Search for the cell housing the specified text and yield its [x, y] center coordinate. 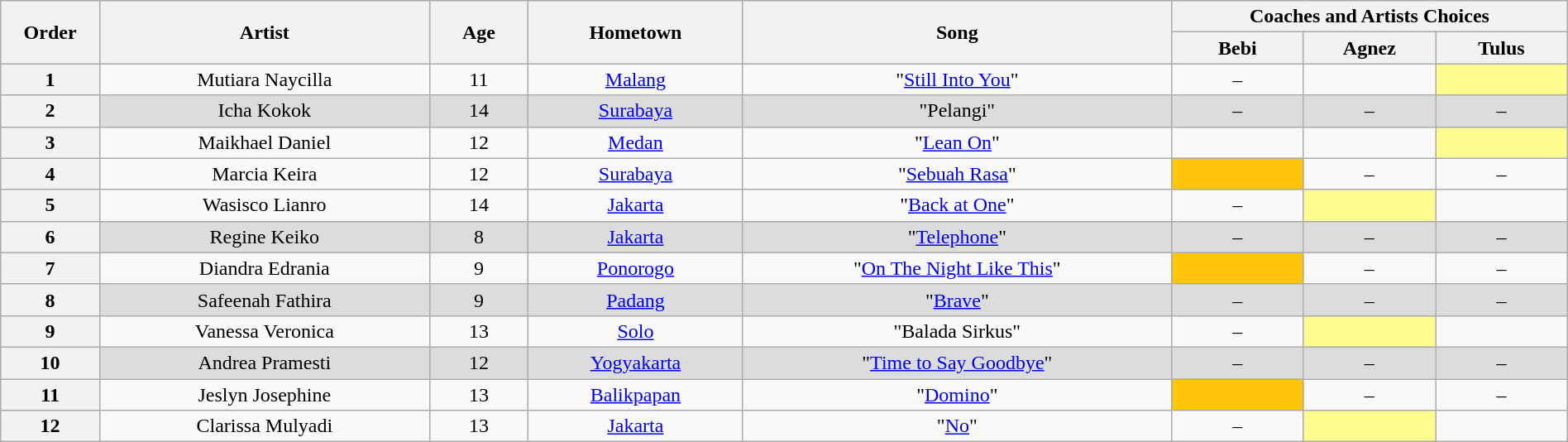
Tulus [1502, 48]
Wasisco Lianro [265, 205]
"Lean On" [958, 142]
Coaches and Artists Choices [1370, 17]
Clarissa Mulyadi [265, 426]
"On The Night Like This" [958, 268]
"No" [958, 426]
"Back at One" [958, 205]
"Domino" [958, 395]
Jeslyn Josephine [265, 395]
Padang [635, 300]
"Still Into You" [958, 79]
Song [958, 32]
"Sebuah Rasa" [958, 174]
Diandra Edrania [265, 268]
"Telephone" [958, 237]
6 [50, 237]
3 [50, 142]
Age [479, 32]
10 [50, 363]
"Brave" [958, 300]
1 [50, 79]
"Pelangi" [958, 111]
2 [50, 111]
Bebi [1238, 48]
"Balada Sirkus" [958, 331]
Icha Kokok [265, 111]
Vanessa Veronica [265, 331]
Order [50, 32]
Regine Keiko [265, 237]
Medan [635, 142]
"Time to Say Goodbye" [958, 363]
Andrea Pramesti [265, 363]
Yogyakarta [635, 363]
Hometown [635, 32]
Artist [265, 32]
Agnez [1370, 48]
Mutiara Naycilla [265, 79]
Maikhael Daniel [265, 142]
4 [50, 174]
Ponorogo [635, 268]
Safeenah Fathira [265, 300]
Malang [635, 79]
7 [50, 268]
Balikpapan [635, 395]
5 [50, 205]
Solo [635, 331]
Marcia Keira [265, 174]
